Detect which cell encompasses the target text, then output its (x, y) center coordinate. 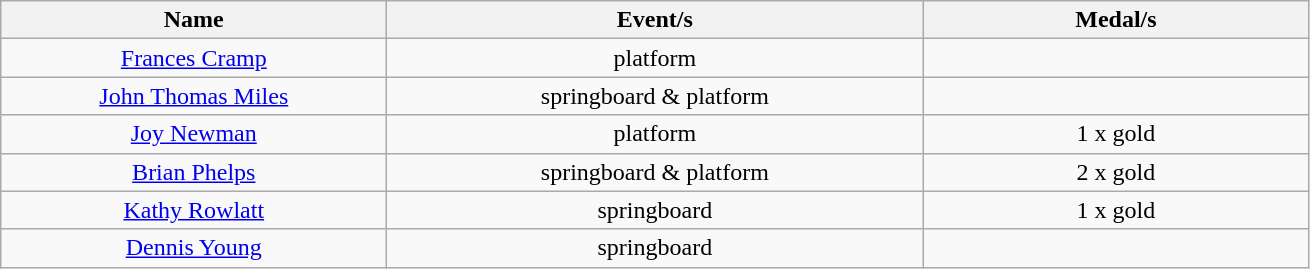
Kathy Rowlatt (194, 210)
Medal/s (1116, 20)
Name (194, 20)
2 x gold (1116, 172)
Joy Newman (194, 134)
Brian Phelps (194, 172)
Frances Cramp (194, 58)
Dennis Young (194, 248)
John Thomas Miles (194, 96)
Event/s (655, 20)
